Detect which cell encompasses the target text, then output its [x, y] center coordinate. 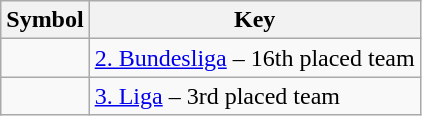
2. Bundesliga – 16th placed team [254, 58]
3. Liga – 3rd placed team [254, 96]
Key [254, 20]
Symbol [45, 20]
